Search for the cell housing the specified text and yield its (X, Y) center coordinate. 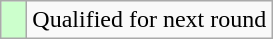
Qualified for next round (150, 20)
